Output the [X, Y] coordinate of the center of the cell containing the given text.  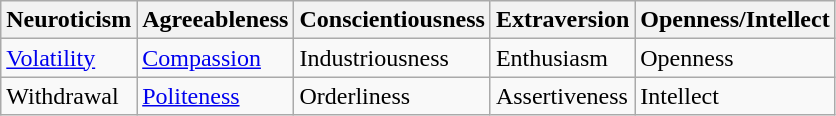
Neuroticism [69, 20]
Extraversion [562, 20]
Conscientiousness [392, 20]
Assertiveness [562, 96]
Intellect [735, 96]
Withdrawal [69, 96]
Politeness [216, 96]
Agreeableness [216, 20]
Orderliness [392, 96]
Volatility [69, 58]
Enthusiasm [562, 58]
Compassion [216, 58]
Industriousness [392, 58]
Openness [735, 58]
Openness/Intellect [735, 20]
